From the cell containing the given text, extract its center point as [x, y] coordinate. 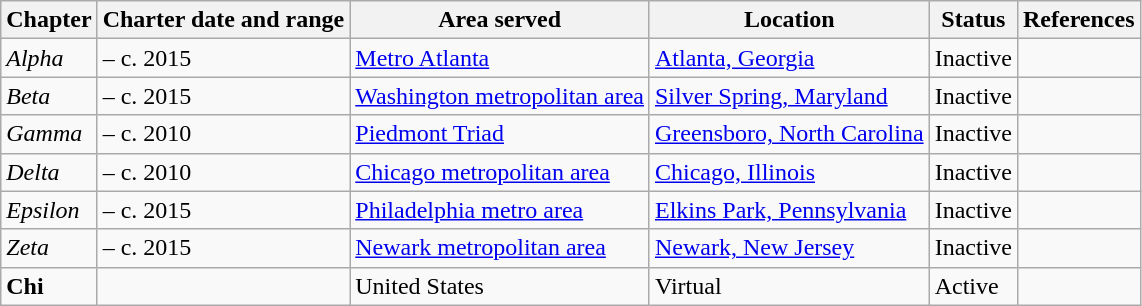
Silver Spring, Maryland [789, 96]
Atlanta, Georgia [789, 58]
Philadelphia metro area [500, 210]
Elkins Park, Pennsylvania [789, 210]
Chicago metropolitan area [500, 172]
Alpha [49, 58]
Active [973, 286]
References [1078, 20]
Epsilon [49, 210]
Chapter [49, 20]
Charter date and range [224, 20]
Beta [49, 96]
Location [789, 20]
Virtual [789, 286]
Gamma [49, 134]
Area served [500, 20]
Chicago, Illinois [789, 172]
Piedmont Triad [500, 134]
Zeta [49, 248]
Newark metropolitan area [500, 248]
Washington metropolitan area [500, 96]
Newark, New Jersey [789, 248]
Chi [49, 286]
Metro Atlanta [500, 58]
Status [973, 20]
Delta [49, 172]
Greensboro, North Carolina [789, 134]
United States [500, 286]
